Capture the cell that displays the provided text and extract its [X, Y] central coordinate. 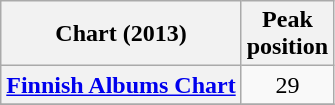
Chart (2013) [121, 34]
Finnish Albums Chart [121, 85]
Peakposition [287, 34]
29 [287, 85]
